Provide the (X, Y) coordinate of the cell's center where the given text is located.  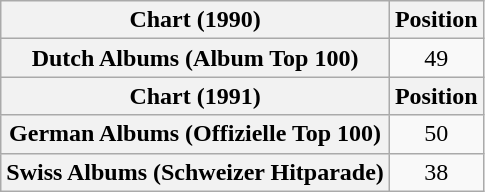
38 (436, 172)
Dutch Albums (Album Top 100) (196, 58)
German Albums (Offizielle Top 100) (196, 134)
Swiss Albums (Schweizer Hitparade) (196, 172)
Chart (1991) (196, 96)
50 (436, 134)
49 (436, 58)
Chart (1990) (196, 20)
